Locate the cell with the specified text and output its (X, Y) center coordinate. 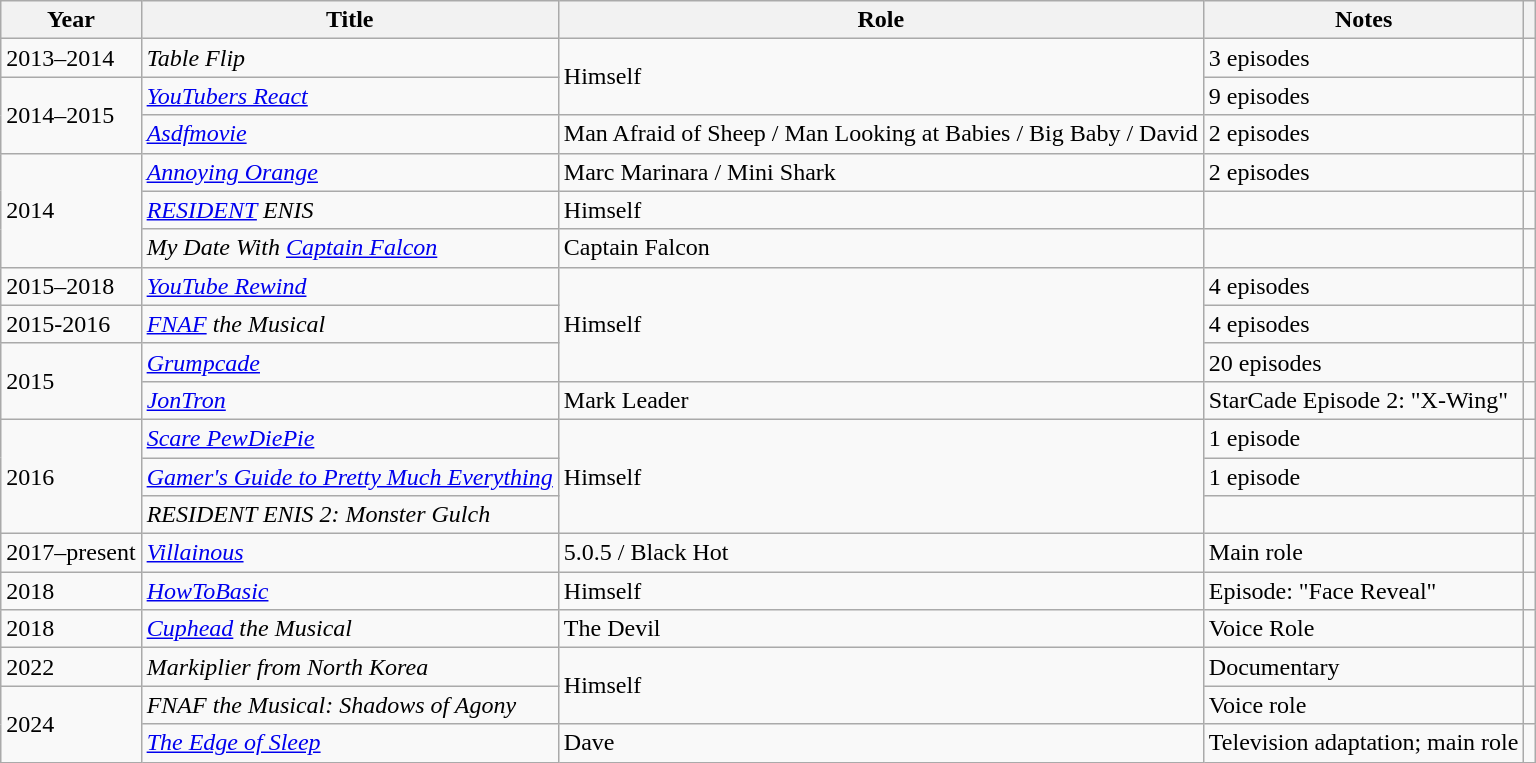
9 episodes (1364, 96)
Documentary (1364, 667)
Title (350, 20)
Marc Marinara / Mini Shark (880, 172)
20 episodes (1364, 362)
Table Flip (350, 58)
5.0.5 / Black Hot (880, 553)
Year (71, 20)
Asdfmovie (350, 134)
Scare PewDiePie (350, 438)
Annoying Orange (350, 172)
HowToBasic (350, 591)
FNAF the Musical: Shadows of Agony (350, 705)
2015 (71, 381)
Markiplier from North Korea (350, 667)
2017–present (71, 553)
Villainous (350, 553)
Cuphead the Musical (350, 629)
2016 (71, 476)
Grumpcade (350, 362)
Captain Falcon (880, 248)
Episode: "Face Reveal" (1364, 591)
YouTubers React (350, 96)
Role (880, 20)
Gamer's Guide to Pretty Much Everything (350, 477)
JonTron (350, 400)
2024 (71, 724)
3 episodes (1364, 58)
The Edge of Sleep (350, 743)
Voice Role (1364, 629)
Voice role (1364, 705)
FNAF the Musical (350, 324)
The Devil (880, 629)
Notes (1364, 20)
Television adaptation; main role (1364, 743)
2014–2015 (71, 115)
Mark Leader (880, 400)
RESIDENT ENIS (350, 210)
RESIDENT ENIS 2: Monster Gulch (350, 515)
Man Afraid of Sheep / Man Looking at Babies / Big Baby / David (880, 134)
My Date With Captain Falcon (350, 248)
2013–2014 (71, 58)
2015–2018 (71, 286)
2014 (71, 210)
2015-2016 (71, 324)
2022 (71, 667)
Main role (1364, 553)
YouTube Rewind (350, 286)
Dave (880, 743)
StarCade Episode 2: "X-Wing" (1364, 400)
